Capture the cell that displays the provided text and extract its [X, Y] central coordinate. 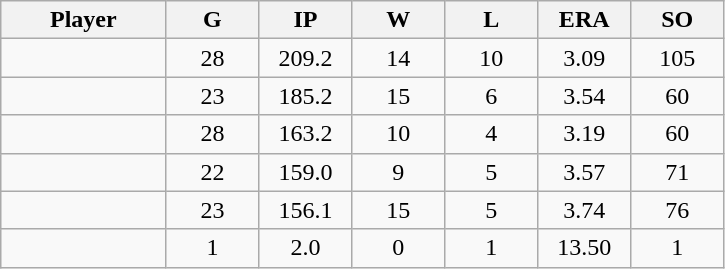
14 [398, 58]
105 [678, 58]
3.19 [584, 134]
6 [492, 96]
SO [678, 20]
3.54 [584, 96]
ERA [584, 20]
185.2 [306, 96]
163.2 [306, 134]
209.2 [306, 58]
0 [398, 248]
G [212, 20]
IP [306, 20]
159.0 [306, 172]
76 [678, 210]
3.09 [584, 58]
4 [492, 134]
W [398, 20]
3.57 [584, 172]
22 [212, 172]
9 [398, 172]
13.50 [584, 248]
3.74 [584, 210]
71 [678, 172]
2.0 [306, 248]
Player [84, 20]
156.1 [306, 210]
L [492, 20]
